Detect which cell encompasses the target text, then output its (x, y) center coordinate. 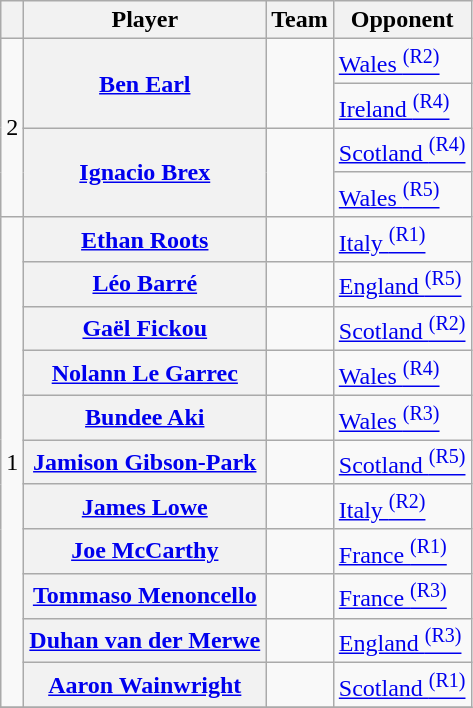
Ethan Roots (145, 240)
Bundee Aki (145, 418)
Scotland (R4) (402, 150)
Jamison Gibson-Park (145, 462)
Duhan van der Merwe (145, 640)
James Lowe (145, 506)
Opponent (402, 20)
England (R5) (402, 284)
England (R3) (402, 640)
Team (300, 20)
Italy (R1) (402, 240)
Player (145, 20)
Joe McCarthy (145, 552)
Ben Earl (145, 84)
2 (12, 128)
Wales (R3) (402, 418)
1 (12, 462)
Ignacio Brex (145, 172)
Tommaso Menoncello (145, 596)
Nolann Le Garrec (145, 374)
France (R1) (402, 552)
Wales (R2) (402, 62)
Ireland (R4) (402, 106)
Wales (R4) (402, 374)
France (R3) (402, 596)
Léo Barré (145, 284)
Wales (R5) (402, 194)
Gaël Fickou (145, 328)
Scotland (R1) (402, 686)
Scotland (R2) (402, 328)
Italy (R2) (402, 506)
Aaron Wainwright (145, 686)
Scotland (R5) (402, 462)
